Search for the cell housing the specified text and yield its (x, y) center coordinate. 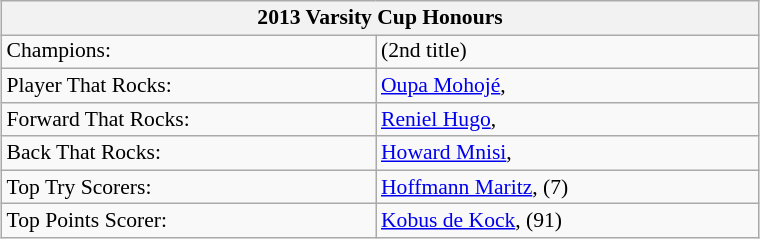
Reniel Hugo, (567, 120)
(2nd title) (567, 52)
2013 Varsity Cup Honours (380, 18)
Howard Mnisi, (567, 154)
Oupa Mohojé, (567, 86)
Back That Rocks: (189, 154)
Top Try Scorers: (189, 187)
Champions: (189, 52)
Top Points Scorer: (189, 221)
Player That Rocks: (189, 86)
Kobus de Kock, (91) (567, 221)
Forward That Rocks: (189, 120)
Hoffmann Maritz, (7) (567, 187)
